Determine the (x, y) coordinate at the center of the cell enclosing the given text.  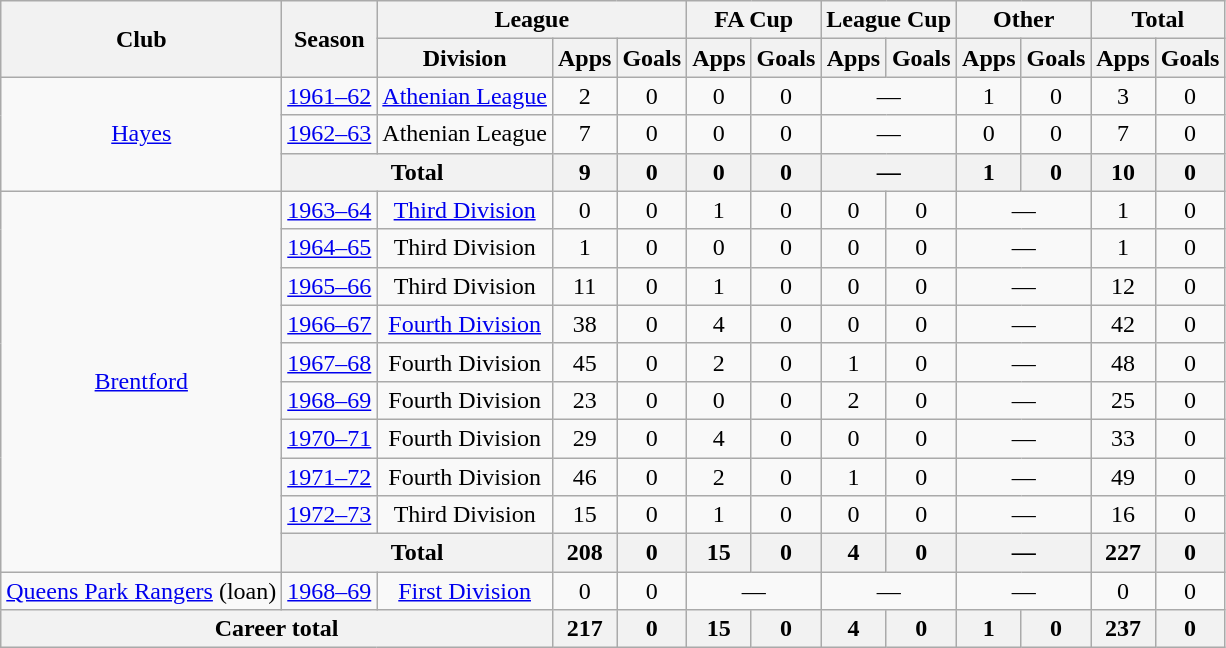
1962–63 (330, 134)
Brentford (142, 382)
1972–73 (330, 515)
49 (1123, 477)
48 (1123, 362)
12 (1123, 286)
217 (584, 629)
45 (584, 362)
1970–71 (330, 438)
29 (584, 438)
1964–65 (330, 248)
227 (1123, 553)
1971–72 (330, 477)
Division (465, 58)
42 (1123, 324)
237 (1123, 629)
League Cup (889, 20)
1965–66 (330, 286)
16 (1123, 515)
1963–64 (330, 210)
Queens Park Rangers (loan) (142, 591)
25 (1123, 400)
38 (584, 324)
46 (584, 477)
Season (330, 39)
Career total (277, 629)
3 (1123, 96)
208 (584, 553)
33 (1123, 438)
Other (1024, 20)
10 (1123, 172)
FA Cup (754, 20)
11 (584, 286)
1966–67 (330, 324)
League (532, 20)
Club (142, 39)
Hayes (142, 134)
1961–62 (330, 96)
First Division (465, 591)
23 (584, 400)
9 (584, 172)
1967–68 (330, 362)
